Return (x, y) of the center of cell containing provided text 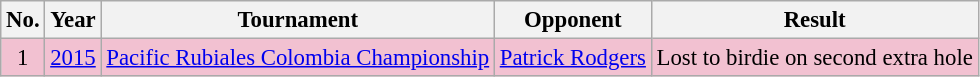
No. (23, 20)
Patrick Rodgers (572, 58)
Year (73, 20)
Opponent (572, 20)
Result (814, 20)
1 (23, 58)
Tournament (298, 20)
2015 (73, 58)
Lost to birdie on second extra hole (814, 58)
Pacific Rubiales Colombia Championship (298, 58)
